Locate the cell with the specified text and output its (x, y) center coordinate. 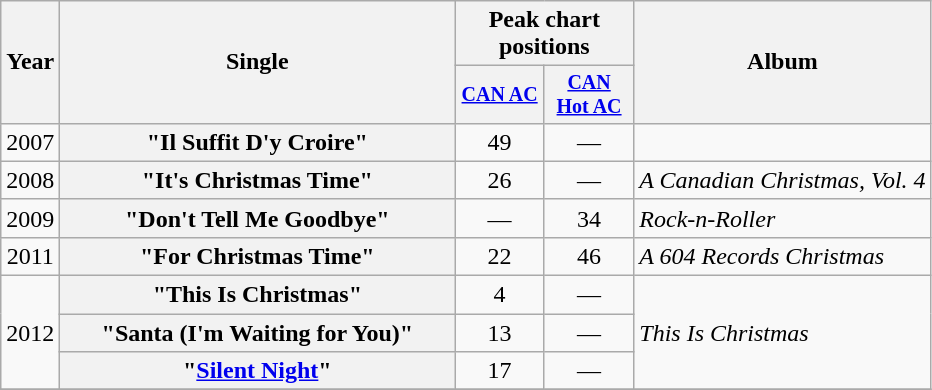
"Il Suffit D'y Croire" (258, 142)
This Is Christmas (782, 333)
"For Christmas Time" (258, 256)
Album (782, 62)
Rock-n-Roller (782, 218)
Year (30, 62)
2012 (30, 333)
"It's Christmas Time" (258, 180)
Peak chart positions (544, 34)
22 (500, 256)
Single (258, 62)
13 (500, 333)
26 (500, 180)
"Santa (I'm Waiting for You)" (258, 333)
"Silent Night" (258, 371)
2011 (30, 256)
2008 (30, 180)
"This Is Christmas" (258, 295)
CAN AC (500, 94)
A 604 Records Christmas (782, 256)
4 (500, 295)
46 (588, 256)
"Don't Tell Me Goodbye" (258, 218)
CAN Hot AC (588, 94)
2007 (30, 142)
A Canadian Christmas, Vol. 4 (782, 180)
34 (588, 218)
17 (500, 371)
2009 (30, 218)
49 (500, 142)
